Identify which cell holds the provided text, then report its (X, Y) central coordinate. 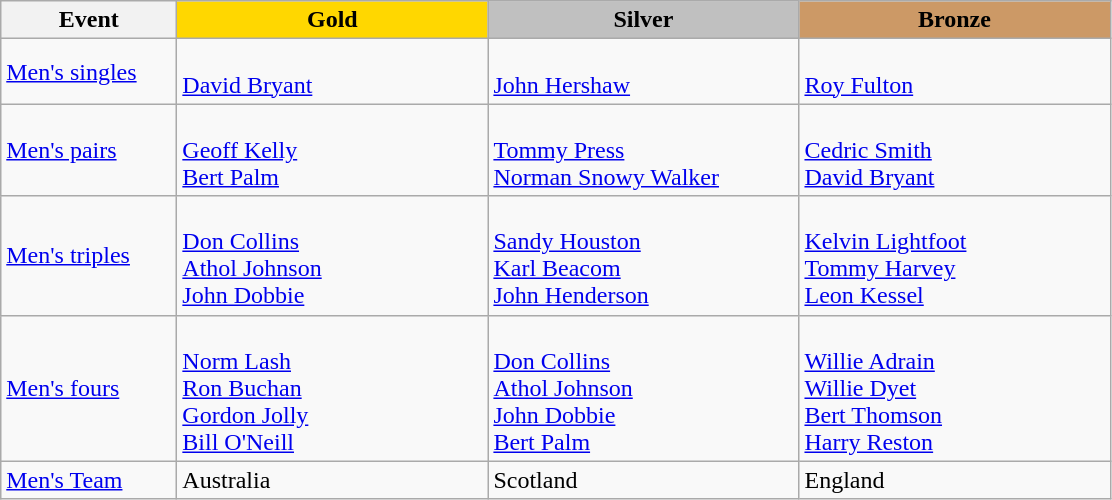
Men's singles (89, 72)
David Bryant (332, 72)
Tommy Press Norman Snowy Walker (644, 150)
Scotland (644, 480)
John Hershaw (644, 72)
Don Collins Athol Johnson John Dobbie Bert Palm (644, 388)
Men's fours (89, 388)
Geoff Kelly Bert Palm (332, 150)
Don Collins Athol Johnson John Dobbie (332, 256)
Men's pairs (89, 150)
England (954, 480)
Bronze (954, 20)
Men's Team (89, 480)
Norm Lash Ron Buchan Gordon Jolly Bill O'Neill (332, 388)
Gold (332, 20)
Australia (332, 480)
Roy Fulton (954, 72)
Cedric Smith David Bryant (954, 150)
Kelvin Lightfoot Tommy Harvey Leon Kessel (954, 256)
Silver (644, 20)
Willie Adrain Willie Dyet Bert Thomson Harry Reston (954, 388)
Men's triples (89, 256)
Sandy Houston Karl Beacom John Henderson (644, 256)
Event (89, 20)
